Locate the cell with the specified text and output its [x, y] center coordinate. 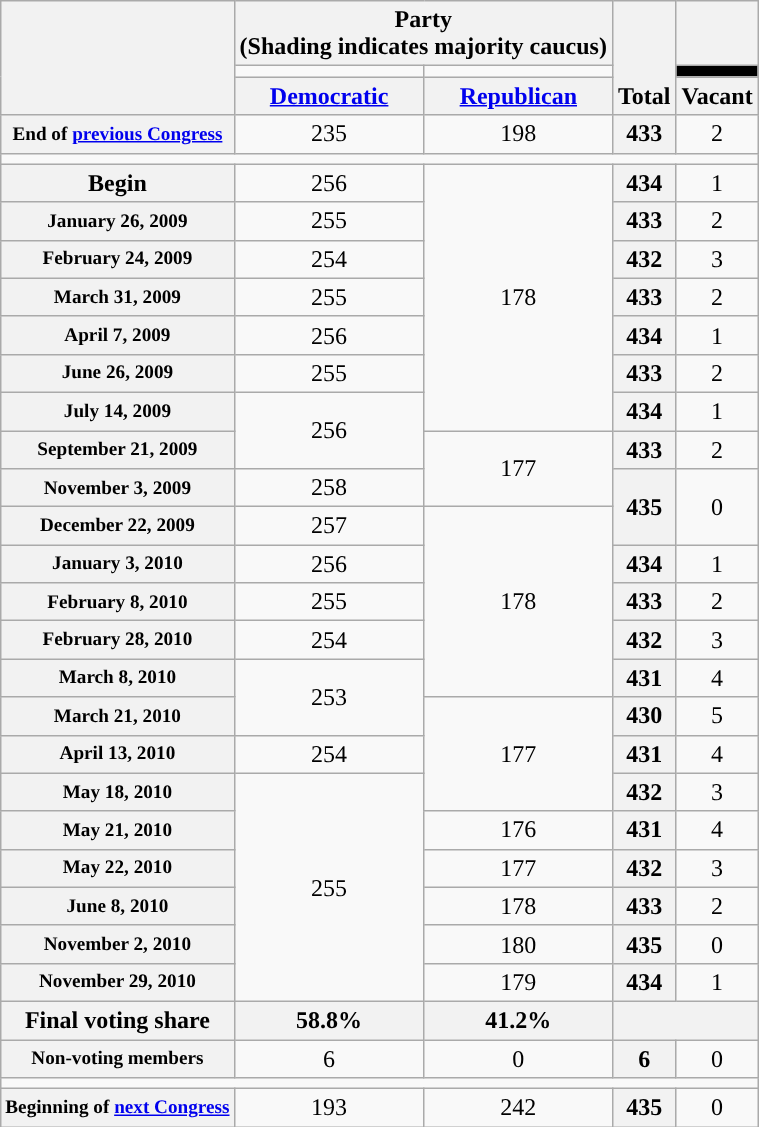
February 24, 2009 [118, 259]
430 [644, 716]
253 [329, 697]
December 22, 2009 [118, 526]
February 28, 2010 [118, 640]
Non-voting members [118, 1059]
257 [329, 526]
Party (Shading indicates majority caucus) [423, 34]
41.2% [518, 1020]
June 8, 2010 [118, 906]
235 [329, 134]
November 2, 2010 [118, 944]
November 3, 2009 [118, 488]
February 8, 2010 [118, 602]
March 8, 2010 [118, 678]
Total [644, 58]
176 [518, 830]
January 26, 2009 [118, 221]
November 29, 2010 [118, 982]
258 [329, 488]
Begin [118, 183]
242 [518, 1108]
April 7, 2009 [118, 335]
Beginning of next Congress [118, 1108]
5 [717, 716]
Democratic [329, 96]
End of previous Congress [118, 134]
179 [518, 982]
May 18, 2010 [118, 792]
May 22, 2010 [118, 868]
198 [518, 134]
Vacant [717, 96]
September 21, 2009 [118, 449]
June 26, 2009 [118, 373]
January 3, 2010 [118, 564]
180 [518, 944]
Final voting share [118, 1020]
July 14, 2009 [118, 411]
April 13, 2010 [118, 754]
May 21, 2010 [118, 830]
58.8% [329, 1020]
193 [329, 1108]
March 31, 2009 [118, 297]
March 21, 2010 [118, 716]
Republican [518, 96]
